Identify which cell holds the provided text, then report its [X, Y] central coordinate. 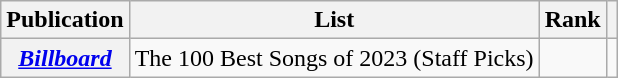
The 100 Best Songs of 2023 (Staff Picks) [334, 58]
List [334, 20]
Publication [65, 20]
Rank [572, 20]
Billboard [65, 58]
